Return the [X, Y] coordinate for the center point of the cell that contains the specified text.  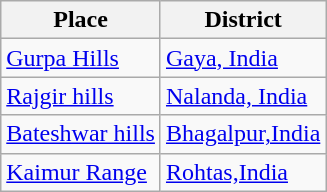
Rohtas,India [242, 172]
Kaimur Range [81, 172]
Rajgir hills [81, 96]
Gurpa Hills [81, 58]
Bateshwar hills [81, 134]
District [242, 20]
Place [81, 20]
Gaya, India [242, 58]
Nalanda, India [242, 96]
Bhagalpur,India [242, 134]
